Return [X, Y] of the center of cell containing provided text 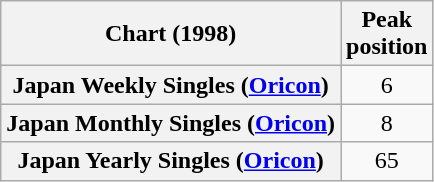
Chart (1998) [171, 34]
8 [387, 123]
6 [387, 85]
Japan Yearly Singles (Oricon) [171, 161]
Japan Weekly Singles (Oricon) [171, 85]
Peakposition [387, 34]
Japan Monthly Singles (Oricon) [171, 123]
65 [387, 161]
